Detect which cell encompasses the target text, then output its [x, y] center coordinate. 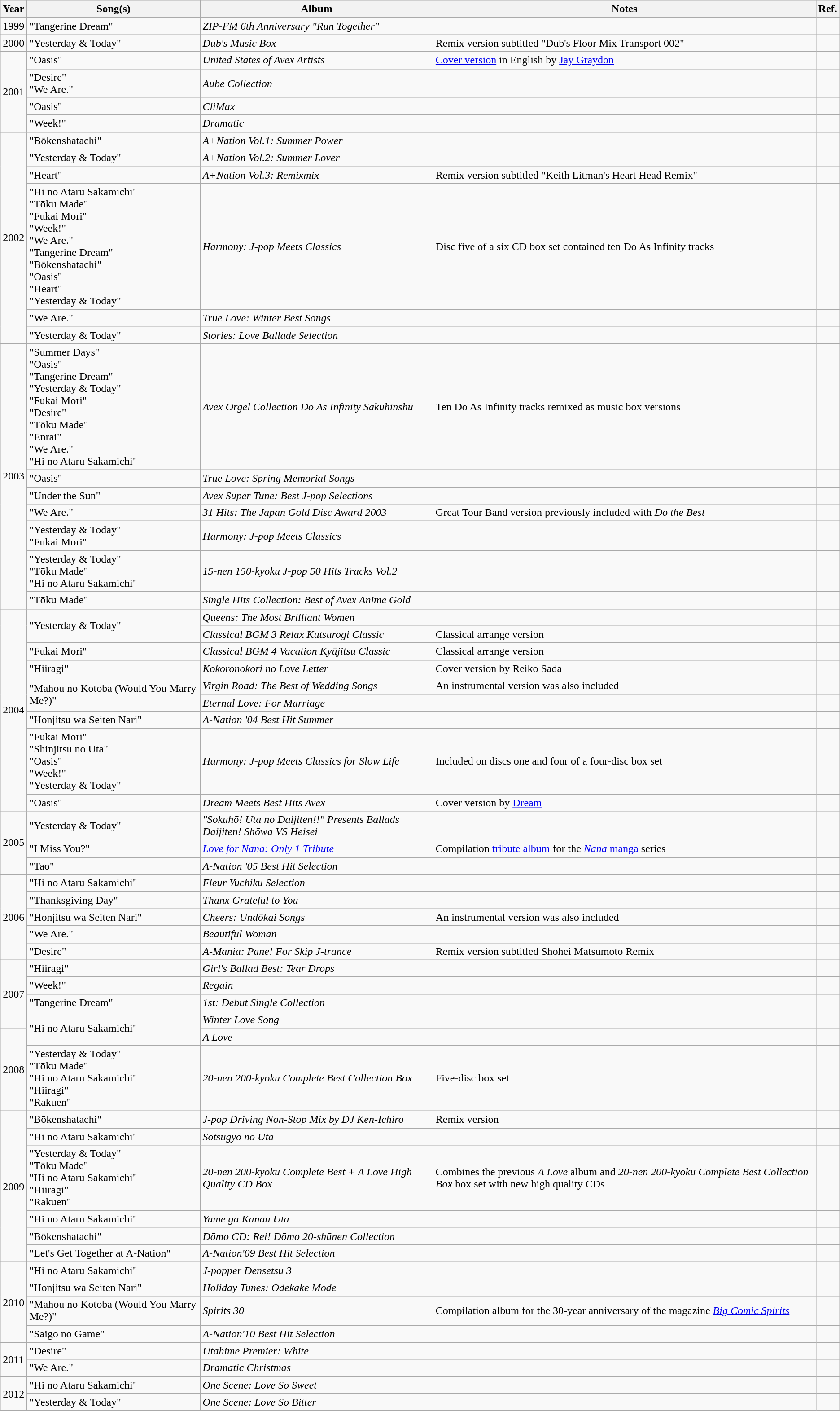
A-Nation'10 Best Hit Selection [317, 1334]
Thanx Grateful to You [317, 900]
Ten Do As Infinity tracks remixed as music box versions [625, 407]
Remix version subtitled "Keith Litman's Heart Head Remix" [625, 175]
Compilation tribute album for the Nana manga series [625, 849]
"Yesterday & Today""Fukai Mori" [114, 536]
Virgin Road: The Best of Wedding Songs [317, 686]
Beautiful Woman [317, 934]
Holiday Tunes: Odekake Mode [317, 1288]
Album [317, 9]
"Yesterday & Today""Tōku Made""Hi no Ataru Sakamichi" [114, 571]
One Scene: Love So Sweet [317, 1385]
2003 [13, 476]
2006 [13, 917]
True Love: Spring Memorial Songs [317, 479]
Cheers: Undōkai Songs [317, 917]
Classical BGM 4 Vacation Kyūjitsu Classic [317, 651]
CliMax [317, 106]
Single Hits Collection: Best of Avex Anime Gold [317, 600]
Five-disc box set [625, 1078]
Disc five of a six CD box set contained ten Do As Infinity tracks [625, 246]
A+Nation Vol.1: Summer Power [317, 141]
Aube Collection [317, 84]
Ref. [827, 9]
20-nen 200-kyoku Complete Best Collection Box [317, 1078]
Year [13, 9]
Cover version in English by Jay Graydon [625, 60]
"Summer Days""Oasis""Tangerine Dream""Yesterday & Today""Fukai Mori""Desire""Tōku Made""Enrai""We Are.""Hi no Ataru Sakamichi" [114, 407]
"Fukai Mori" [114, 651]
Eternal Love: For Marriage [317, 703]
United States of Avex Artists [317, 60]
Regain [317, 985]
"Tao" [114, 866]
1999 [13, 26]
Dōmo CD: Rei! Dōmo 20-shūnen Collection [317, 1236]
Classical BGM 3 Relax Kutsurogi Classic [317, 634]
"Hi no Ataru Sakamichi""Tōku Made""Fukai Mori""Week!""We Are.""Tangerine Dream""Bōkenshatachi""Oasis""Heart""Yesterday & Today" [114, 246]
"Tōku Made" [114, 600]
J-pop Driving Non-Stop Mix by DJ Ken-Ichiro [317, 1119]
Avex Super Tune: Best J-pop Selections [317, 496]
Great Tour Band version previously included with Do the Best [625, 513]
31 Hits: The Japan Gold Disc Award 2003 [317, 513]
"I Miss You?" [114, 849]
A+Nation Vol.2: Summer Lover [317, 158]
Dub's Music Box [317, 43]
Included on discs one and four of a four-disc box set [625, 761]
2001 [13, 92]
Kokoronokori no Love Letter [317, 668]
A-Nation'09 Best Hit Selection [317, 1253]
2012 [13, 1393]
Cover version by Dream [625, 802]
Remix version subtitled Shohei Matsumoto Remix [625, 951]
True Love: Winter Best Songs [317, 318]
Yume ga Kanau Uta [317, 1219]
2000 [13, 43]
"Desire""We Are." [114, 84]
Cover version by Reiko Sada [625, 668]
Combines the previous A Love album and 20-nen 200-kyoku Complete Best Collection Box box set with new high quality CDs [625, 1178]
2010 [13, 1302]
Winter Love Song [317, 1020]
Spirits 30 [317, 1311]
Song(s) [114, 9]
A-Nation '05 Best Hit Selection [317, 866]
"Under the Sun" [114, 496]
"Sokuhō! Uta no Daijiten!!" Presents Ballads Daijiten! Shōwa VS Heisei [317, 826]
A+Nation Vol.3: Remixmix [317, 175]
Stories: Love Ballade Selection [317, 335]
Remix version subtitled "Dub's Floor Mix Transport 002" [625, 43]
Utahime Premier: White [317, 1351]
2007 [13, 994]
Fleur Yuchiku Selection [317, 883]
15-nen 150-kyoku J-pop 50 Hits Tracks Vol.2 [317, 571]
A-Nation '04 Best Hit Summer [317, 720]
"Fukai Mori""Shinjitsu no Uta""Oasis""Week!""Yesterday & Today" [114, 761]
J-popper Densetsu 3 [317, 1270]
Love for Nana: Only 1 Tribute [317, 849]
A-Mania: Pane! For Skip J-trance [317, 951]
One Scene: Love So Bitter [317, 1402]
Harmony: J-pop Meets Classics for Slow Life [317, 761]
2004 [13, 710]
Remix version [625, 1119]
2011 [13, 1359]
2009 [13, 1186]
Notes [625, 9]
Dramatic Christmas [317, 1368]
A Love [317, 1037]
ZIP-FM 6th Anniversary "Run Together" [317, 26]
Dramatic [317, 123]
2002 [13, 238]
"Heart" [114, 175]
2005 [13, 843]
"Let's Get Together at A-Nation" [114, 1253]
Queens: The Most Brilliant Women [317, 617]
2008 [13, 1069]
Sotsugyō no Uta [317, 1136]
"Saigo no Game" [114, 1334]
1st: Debut Single Collection [317, 1002]
20-nen 200-kyoku Complete Best + A Love High Quality CD Box [317, 1178]
"Thanksgiving Day" [114, 900]
Girl's Ballad Best: Tear Drops [317, 968]
Compilation album for the 30-year anniversary of the magazine Big Comic Spirits [625, 1311]
Avex Orgel Collection Do As Infinity Sakuhinshū [317, 407]
Dream Meets Best Hits Avex [317, 802]
